Detect which cell encompasses the target text, then output its [X, Y] center coordinate. 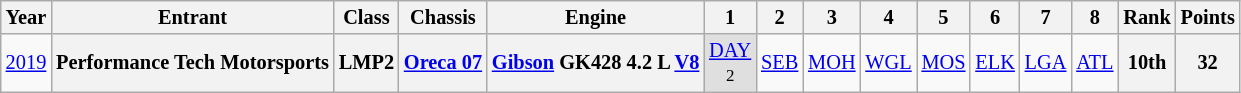
10th [1146, 63]
4 [888, 17]
MOH [832, 63]
SEB [780, 63]
Points [1208, 17]
8 [1094, 17]
7 [1046, 17]
2019 [26, 63]
MOS [944, 63]
ATL [1094, 63]
Class [366, 17]
LGA [1046, 63]
32 [1208, 63]
Engine [596, 17]
Rank [1146, 17]
5 [944, 17]
DAY2 [730, 63]
Chassis [443, 17]
ELK [994, 63]
Year [26, 17]
Performance Tech Motorsports [192, 63]
LMP2 [366, 63]
WGL [888, 63]
6 [994, 17]
Gibson GK428 4.2 L V8 [596, 63]
2 [780, 17]
Oreca 07 [443, 63]
3 [832, 17]
1 [730, 17]
Entrant [192, 17]
